Find where the given text appears and provide that cell's center as [x, y] coordinate. 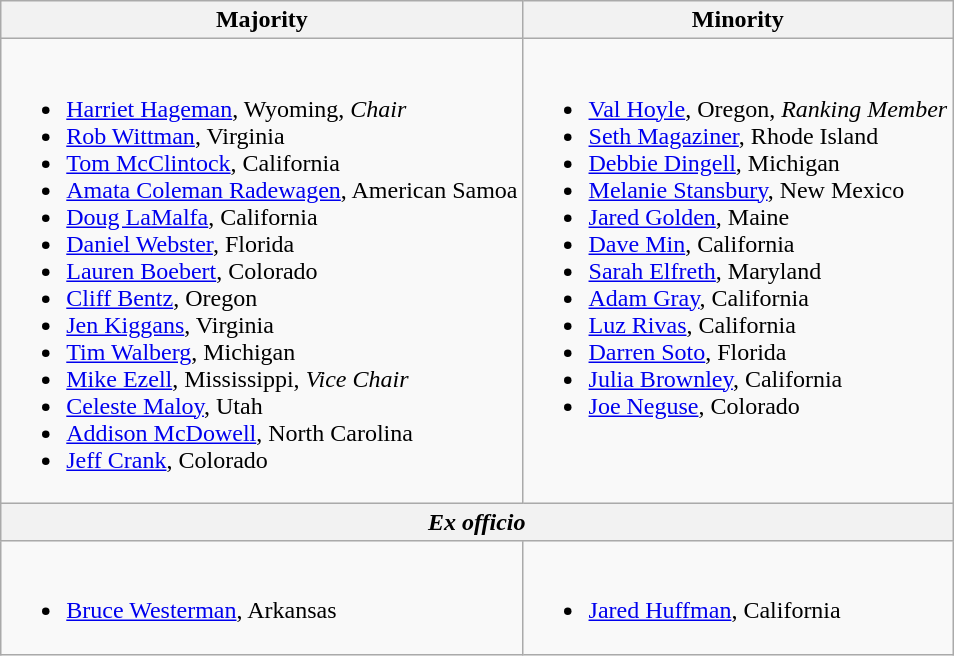
Ex officio [477, 522]
Majority [262, 20]
Jared Huffman, California [738, 598]
Minority [738, 20]
Bruce Westerman, Arkansas [262, 598]
